Pinpoint the cell where the given text exists, returning its (X, Y) midpoint coordinate. 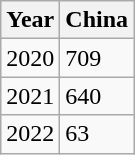
China (97, 20)
63 (97, 134)
Year (30, 20)
709 (97, 58)
2020 (30, 58)
2021 (30, 96)
640 (97, 96)
2022 (30, 134)
